From the cell containing the given text, extract its center point as [X, Y] coordinate. 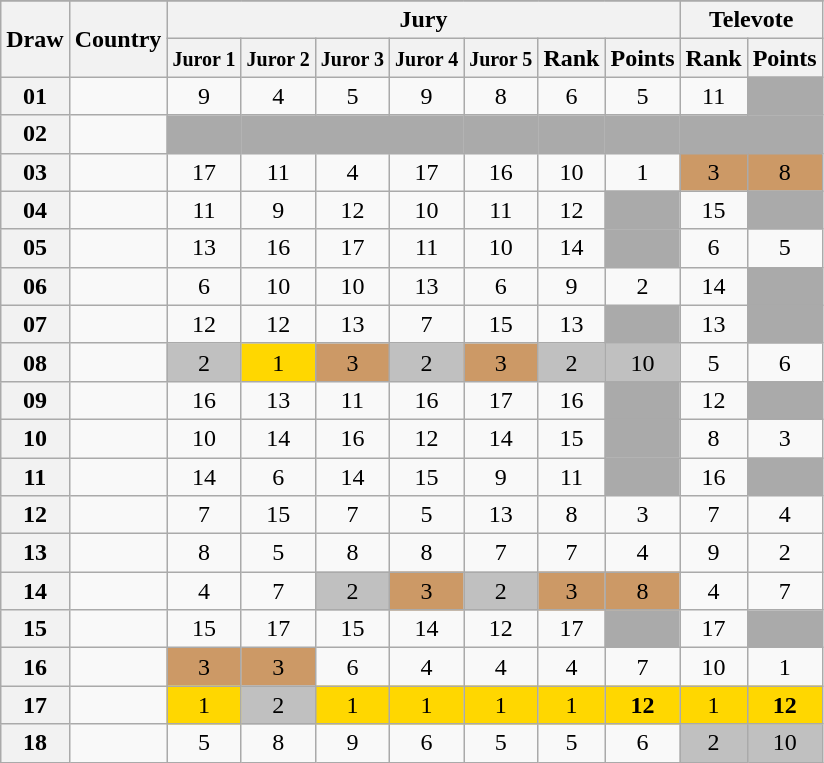
18 [35, 743]
Juror 4 [426, 58]
Juror 5 [501, 58]
Televote [751, 20]
Juror 1 [204, 58]
02 [35, 134]
03 [35, 172]
01 [35, 96]
Country [118, 39]
Jury [424, 20]
05 [35, 248]
Juror 2 [278, 58]
08 [35, 362]
Draw [35, 39]
09 [35, 400]
07 [35, 324]
06 [35, 286]
Juror 3 [352, 58]
04 [35, 210]
